Detect which cell encompasses the target text, then output its [X, Y] center coordinate. 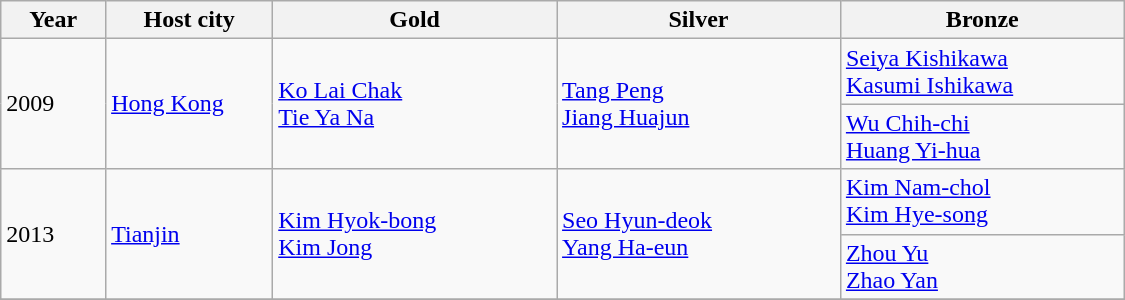
Kim Hyok-bong Kim Jong [415, 234]
Silver [699, 20]
2013 [54, 234]
Ko Lai Chak Tie Ya Na [415, 104]
Bronze [982, 20]
Gold [415, 20]
Year [54, 20]
Wu Chih-chi Huang Yi-hua [982, 136]
Zhou Yu Zhao Yan [982, 266]
Hong Kong [190, 104]
Kim Nam-chol Kim Hye-song [982, 202]
Tianjin [190, 234]
2009 [54, 104]
Host city [190, 20]
Tang Peng Jiang Huajun [699, 104]
Seo Hyun-deok Yang Ha-eun [699, 234]
Seiya Kishikawa Kasumi Ishikawa [982, 72]
